Return [x, y] of the center of cell containing provided text 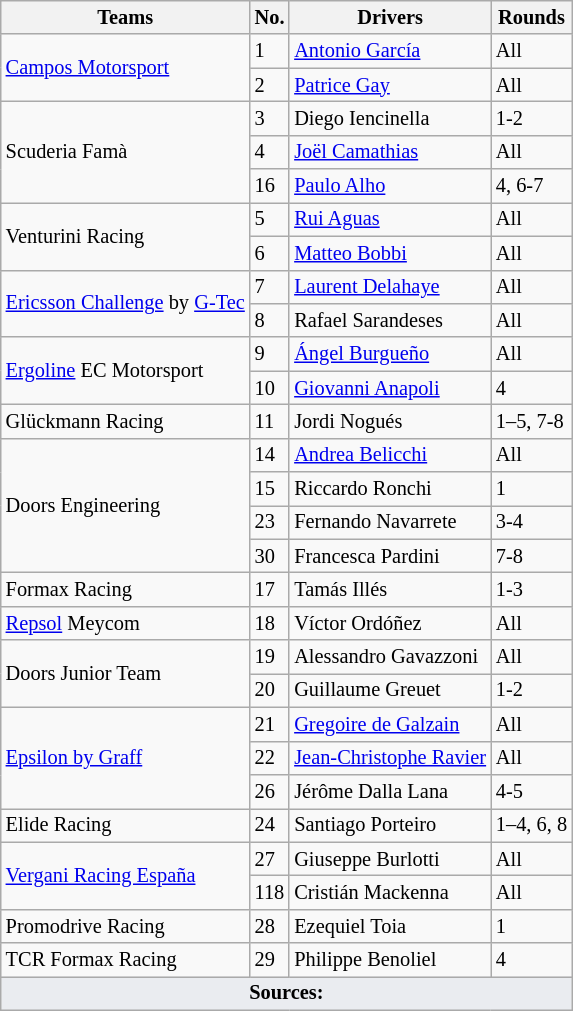
Cristián Mackenna [390, 892]
Antonio García [390, 51]
2 [270, 85]
Elide Racing [126, 825]
3-4 [532, 522]
Sources: [286, 993]
Paulo Alho [390, 186]
16 [270, 186]
15 [270, 489]
Vergani Racing España [126, 876]
Ezequiel Toia [390, 926]
19 [270, 657]
1–5, 7-8 [532, 421]
26 [270, 791]
Santiago Porteiro [390, 825]
6 [270, 253]
1–4, 6, 8 [532, 825]
Ángel Burgueño [390, 354]
Scuderia Famà [126, 152]
Andrea Belicchi [390, 455]
30 [270, 556]
3 [270, 118]
Patrice Gay [390, 85]
11 [270, 421]
7 [270, 287]
Jean-Christophe Ravier [390, 758]
Matteo Bobbi [390, 253]
Giuseppe Burlotti [390, 859]
Alessandro Gavazzoni [390, 657]
27 [270, 859]
5 [270, 219]
Joël Camathias [390, 152]
Promodrive Racing [126, 926]
Giovanni Anapoli [390, 388]
14 [270, 455]
28 [270, 926]
10 [270, 388]
Francesca Pardini [390, 556]
4, 6-7 [532, 186]
Jérôme Dalla Lana [390, 791]
Repsol Meycom [126, 623]
Doors Engineering [126, 506]
Riccardo Ronchi [390, 489]
Doors Junior Team [126, 674]
Jordi Nogués [390, 421]
18 [270, 623]
Formax Racing [126, 589]
Ergoline EC Motorsport [126, 370]
Rafael Sarandeses [390, 320]
9 [270, 354]
Rui Aguas [390, 219]
Drivers [390, 17]
Campos Motorsport [126, 68]
8 [270, 320]
22 [270, 758]
Philippe Benoliel [390, 960]
4-5 [532, 791]
Diego Iencinella [390, 118]
Laurent Delahaye [390, 287]
Rounds [532, 17]
21 [270, 724]
Víctor Ordóñez [390, 623]
23 [270, 522]
Gregoire de Galzain [390, 724]
7-8 [532, 556]
17 [270, 589]
29 [270, 960]
Epsilon by Graff [126, 758]
1-3 [532, 589]
Tamás Illés [390, 589]
Glückmann Racing [126, 421]
20 [270, 690]
118 [270, 892]
Teams [126, 17]
Venturini Racing [126, 236]
No. [270, 17]
TCR Formax Racing [126, 960]
Fernando Navarrete [390, 522]
Ericsson Challenge by G-Tec [126, 304]
24 [270, 825]
Guillaume Greuet [390, 690]
